Identify which cell holds the provided text, then report its (x, y) central coordinate. 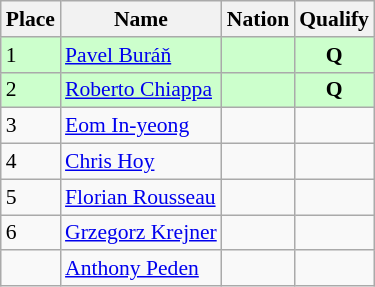
Place (30, 19)
Anthony Peden (141, 269)
2 (30, 90)
Name (141, 19)
Roberto Chiappa (141, 90)
1 (30, 55)
4 (30, 162)
6 (30, 233)
5 (30, 197)
Chris Hoy (141, 162)
Pavel Buráň (141, 55)
Florian Rousseau (141, 197)
Nation (258, 19)
Qualify (334, 19)
3 (30, 126)
Grzegorz Krejner (141, 233)
Eom In-yeong (141, 126)
